Capture the cell that displays the provided text and extract its (x, y) central coordinate. 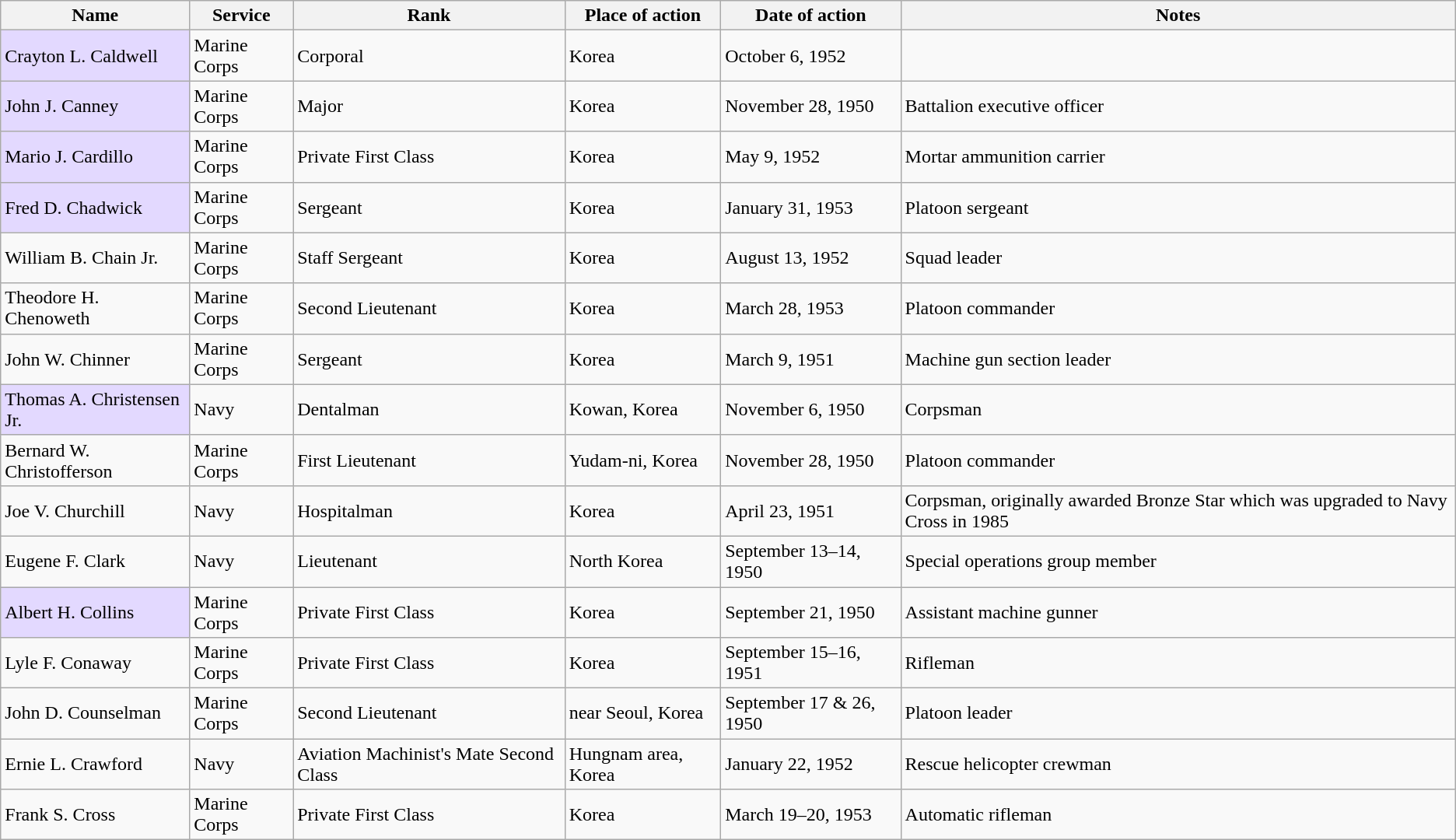
Bernard W. Christofferson (95, 460)
Ernie L. Crawford (95, 764)
Hospitalman (429, 510)
Corporal (429, 56)
First Lieutenant (429, 460)
October 6, 1952 (810, 56)
January 31, 1953 (810, 207)
Lyle F. Conaway (95, 663)
Place of action (642, 16)
John W. Chinner (95, 359)
Yudam-ni, Korea (642, 460)
Thomas A. Christensen Jr. (95, 409)
September 15–16, 1951 (810, 663)
Fred D. Chadwick (95, 207)
Hungnam area, Korea (642, 764)
Rifleman (1178, 663)
Theodore H. Chenoweth (95, 308)
North Korea (642, 562)
September 13–14, 1950 (810, 562)
Crayton L. Caldwell (95, 56)
Name (95, 16)
Frank S. Cross (95, 815)
May 9, 1952 (810, 157)
Mortar ammunition carrier (1178, 157)
Battalion executive officer (1178, 106)
Squad leader (1178, 258)
Dentalman (429, 409)
March 9, 1951 (810, 359)
March 28, 1953 (810, 308)
Aviation Machinist's Mate Second Class (429, 764)
Corpsman (1178, 409)
Kowan, Korea (642, 409)
Major (429, 106)
November 6, 1950 (810, 409)
John J. Canney (95, 106)
January 22, 1952 (810, 764)
Albert H. Collins (95, 611)
Rescue helicopter crewman (1178, 764)
Rank (429, 16)
near Seoul, Korea (642, 714)
March 19–20, 1953 (810, 815)
Platoon sergeant (1178, 207)
Staff Sergeant (429, 258)
Joe V. Churchill (95, 510)
Automatic rifleman (1178, 815)
Special operations group member (1178, 562)
Date of action (810, 16)
Mario J. Cardillo (95, 157)
Machine gun section leader (1178, 359)
Assistant machine gunner (1178, 611)
Corpsman, originally awarded Bronze Star which was upgraded to Navy Cross in 1985 (1178, 510)
Eugene F. Clark (95, 562)
September 21, 1950 (810, 611)
April 23, 1951 (810, 510)
September 17 & 26, 1950 (810, 714)
August 13, 1952 (810, 258)
Platoon leader (1178, 714)
John D. Counselman (95, 714)
Service (241, 16)
Notes (1178, 16)
Lieutenant (429, 562)
William B. Chain Jr. (95, 258)
